Scan for the cell matching the given text and deliver its [x, y] coordinate at center. 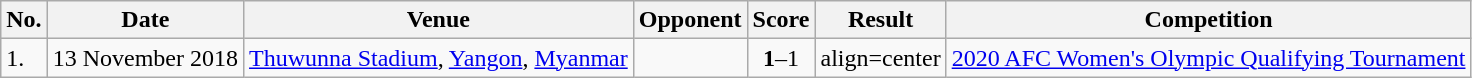
2020 AFC Women's Olympic Qualifying Tournament [1208, 58]
Result [880, 20]
Score [781, 20]
1. [24, 58]
Competition [1208, 20]
Opponent [690, 20]
13 November 2018 [145, 58]
No. [24, 20]
align=center [880, 58]
Venue [439, 20]
Thuwunna Stadium, Yangon, Myanmar [439, 58]
1–1 [781, 58]
Date [145, 20]
